Scan for the cell matching the given text and deliver its (x, y) coordinate at center. 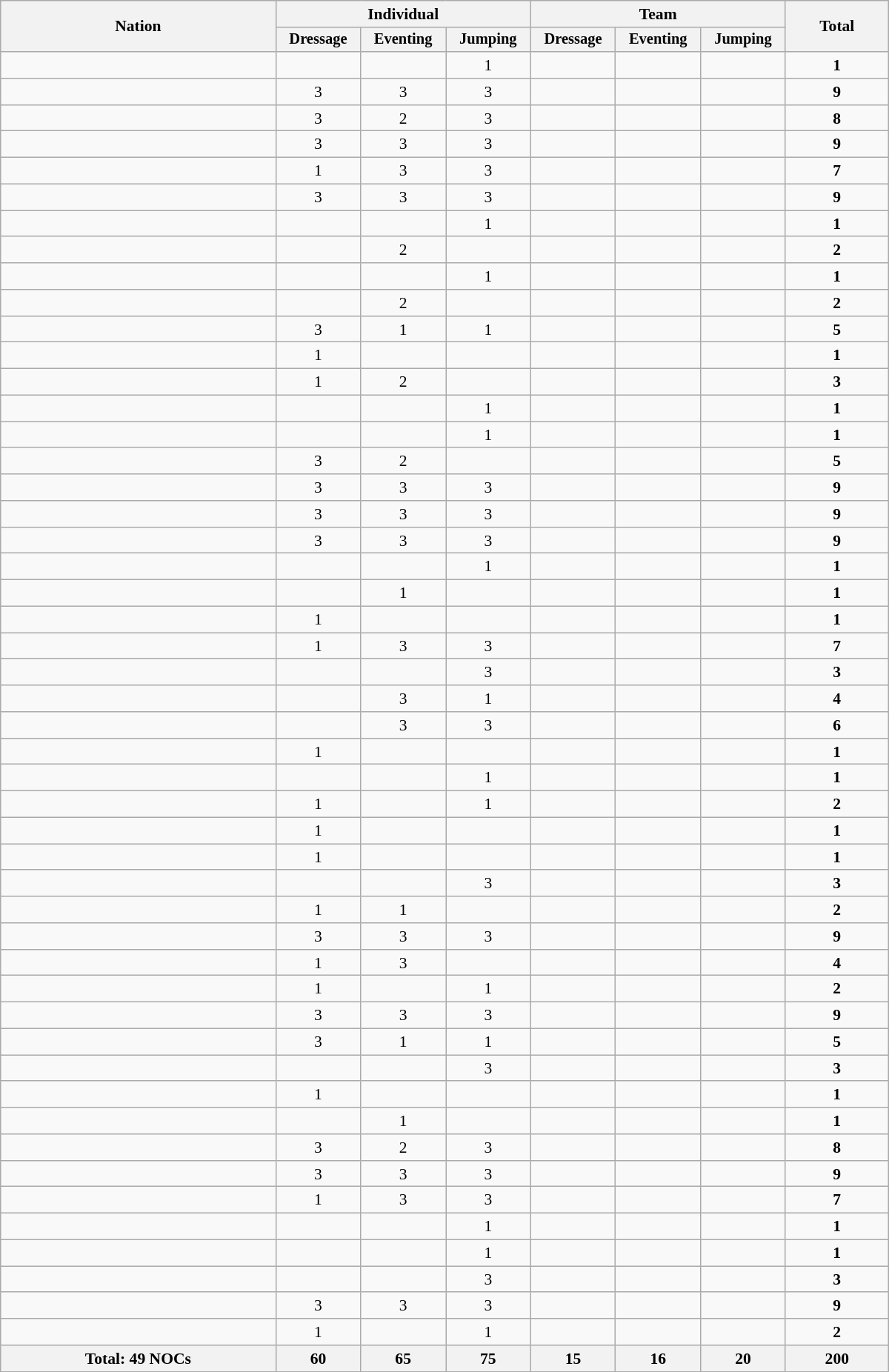
65 (403, 1359)
Individual (403, 14)
Total (837, 27)
15 (573, 1359)
200 (837, 1359)
60 (319, 1359)
16 (658, 1359)
Total: 49 NOCs (138, 1359)
Team (658, 14)
6 (837, 725)
75 (489, 1359)
20 (744, 1359)
Nation (138, 27)
